Determine the [X, Y] coordinate at the center of the cell enclosing the given text.  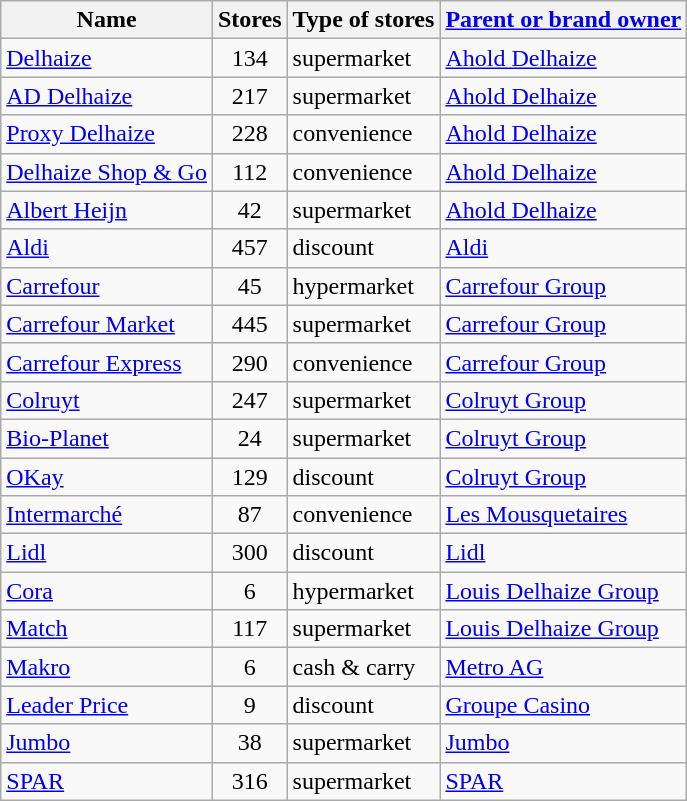
247 [250, 400]
OKay [107, 477]
Groupe Casino [564, 705]
cash & carry [364, 667]
445 [250, 324]
Proxy Delhaize [107, 134]
Intermarché [107, 515]
AD Delhaize [107, 96]
Makro [107, 667]
112 [250, 172]
Carrefour Market [107, 324]
Bio-Planet [107, 438]
228 [250, 134]
217 [250, 96]
9 [250, 705]
Delhaize Shop & Go [107, 172]
290 [250, 362]
87 [250, 515]
117 [250, 629]
Albert Heijn [107, 210]
Name [107, 20]
Stores [250, 20]
Carrefour Express [107, 362]
Delhaize [107, 58]
45 [250, 286]
38 [250, 743]
Metro AG [564, 667]
457 [250, 248]
Type of stores [364, 20]
42 [250, 210]
134 [250, 58]
300 [250, 553]
Les Mousquetaires [564, 515]
Leader Price [107, 705]
316 [250, 781]
24 [250, 438]
Match [107, 629]
Carrefour [107, 286]
129 [250, 477]
Cora [107, 591]
Colruyt [107, 400]
Parent or brand owner [564, 20]
